Locate the cell with the specified text and output its (X, Y) center coordinate. 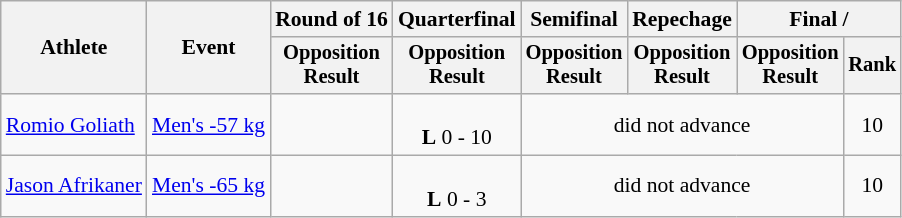
Repechage (682, 19)
L 0 - 10 (457, 124)
Event (208, 48)
Semifinal (574, 19)
Athlete (74, 48)
Quarterfinal (457, 19)
Rank (872, 66)
Final / (819, 19)
Men's -65 kg (208, 186)
L 0 - 3 (457, 186)
Romio Goliath (74, 124)
Jason Afrikaner (74, 186)
Men's -57 kg (208, 124)
Round of 16 (332, 19)
